Find where the given text appears and provide that cell's center as (x, y) coordinate. 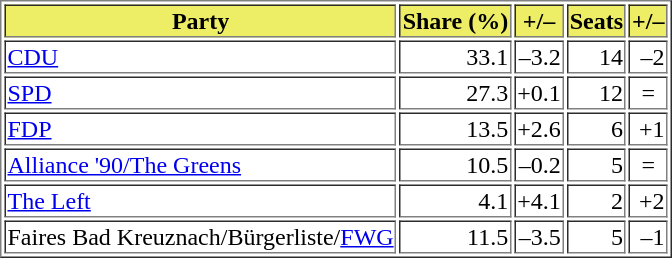
Share (%) (456, 20)
27.3 (456, 92)
6 (596, 128)
11.5 (456, 236)
+1 (648, 128)
–3.5 (539, 236)
10.5 (456, 164)
–0.2 (539, 164)
Alliance '90/The Greens (200, 164)
4.1 (456, 200)
–2 (648, 56)
FDP (200, 128)
14 (596, 56)
13.5 (456, 128)
2 (596, 200)
12 (596, 92)
The Left (200, 200)
+4.1 (539, 200)
SPD (200, 92)
–3.2 (539, 56)
–1 (648, 236)
+2 (648, 200)
+0.1 (539, 92)
Party (200, 20)
33.1 (456, 56)
Faires Bad Kreuznach/Bürgerliste/FWG (200, 236)
Seats (596, 20)
+2.6 (539, 128)
CDU (200, 56)
